Return the (x, y) coordinate for the center point of the cell that contains the specified text.  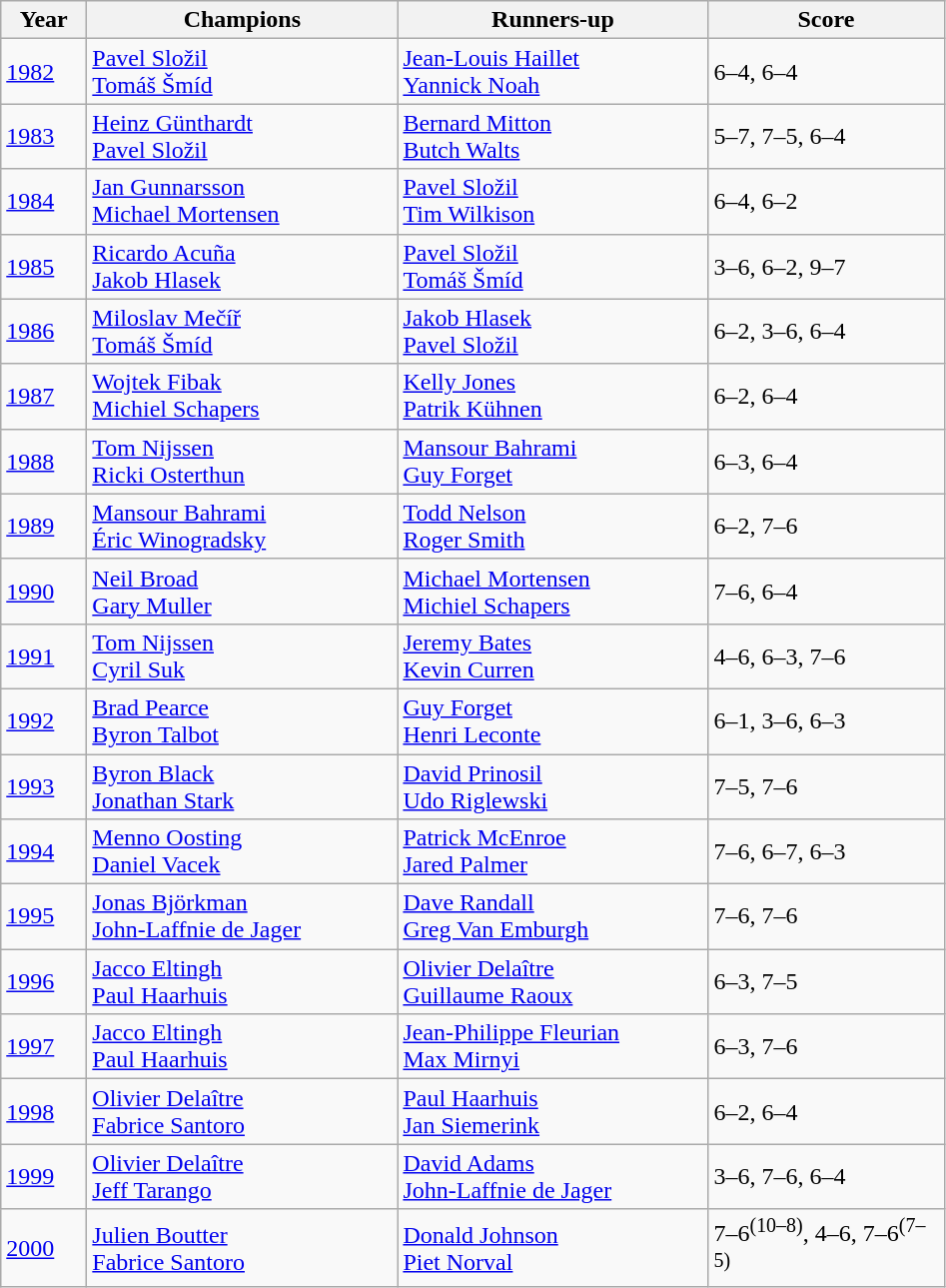
Champions (242, 20)
Michael Mortensen Michiel Schapers (553, 592)
Miloslav Mečíř Tomáš Šmíd (242, 332)
3–6, 6–2, 9–7 (826, 266)
Donald Johnson Piet Norval (553, 1248)
Heinz Günthardt Pavel Složil (242, 136)
5–7, 7–5, 6–4 (826, 136)
Ricardo Acuña Jakob Hlasek (242, 266)
Kelly Jones Patrik Kühnen (553, 396)
6–3, 7–5 (826, 981)
7–6, 7–6 (826, 917)
David Adams John-Laffnie de Jager (553, 1177)
Pavel Složil Tim Wilkison (553, 202)
David Prinosil Udo Riglewski (553, 785)
Julien Boutter Fabrice Santoro (242, 1248)
Jan Gunnarsson Michael Mortensen (242, 202)
6–4, 6–2 (826, 202)
1987 (44, 396)
Menno Oosting Daniel Vacek (242, 851)
6–3, 6–4 (826, 462)
1982 (44, 72)
Patrick McEnroe Jared Palmer (553, 851)
1996 (44, 981)
1988 (44, 462)
Dave Randall Greg Van Emburgh (553, 917)
6–1, 3–6, 6–3 (826, 721)
6–2, 7–6 (826, 526)
7–6(10–8), 4–6, 7–6(7–5) (826, 1248)
6–3, 7–6 (826, 1047)
Byron Black Jonathan Stark (242, 785)
3–6, 7–6, 6–4 (826, 1177)
1989 (44, 526)
1993 (44, 785)
Olivier Delaître Jeff Tarango (242, 1177)
1986 (44, 332)
Todd Nelson Roger Smith (553, 526)
Jean-Louis Haillet Yannick Noah (553, 72)
4–6, 6–3, 7–6 (826, 655)
7–6, 6–4 (826, 592)
Guy Forget Henri Leconte (553, 721)
Tom Nijssen Ricki Osterthun (242, 462)
1997 (44, 1047)
6–4, 6–4 (826, 72)
Olivier Delaître Guillaume Raoux (553, 981)
Jakob Hlasek Pavel Složil (553, 332)
7–6, 6–7, 6–3 (826, 851)
1985 (44, 266)
1983 (44, 136)
1984 (44, 202)
Jeremy Bates Kevin Curren (553, 655)
6–2, 3–6, 6–4 (826, 332)
Neil Broad Gary Muller (242, 592)
Olivier Delaître Fabrice Santoro (242, 1111)
7–5, 7–6 (826, 785)
1994 (44, 851)
Jonas Björkman John-Laffnie de Jager (242, 917)
Bernard Mitton Butch Walts (553, 136)
Year (44, 20)
1998 (44, 1111)
Paul Haarhuis Jan Siemerink (553, 1111)
1990 (44, 592)
2000 (44, 1248)
1999 (44, 1177)
1995 (44, 917)
Mansour Bahrami Guy Forget (553, 462)
1992 (44, 721)
Jean-Philippe Fleurian Max Mirnyi (553, 1047)
Brad Pearce Byron Talbot (242, 721)
1991 (44, 655)
Tom Nijssen Cyril Suk (242, 655)
Score (826, 20)
Mansour Bahrami Éric Winogradsky (242, 526)
Runners-up (553, 20)
Wojtek Fibak Michiel Schapers (242, 396)
